Capture the cell that displays the provided text and extract its [x, y] central coordinate. 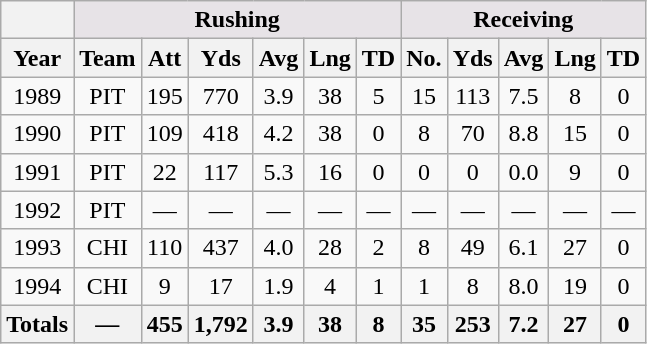
28 [330, 248]
1992 [38, 210]
455 [164, 324]
418 [220, 134]
17 [220, 286]
1.9 [278, 286]
253 [472, 324]
49 [472, 248]
Team [108, 58]
2 [378, 248]
22 [164, 172]
Att [164, 58]
1989 [38, 96]
16 [330, 172]
19 [575, 286]
113 [472, 96]
770 [220, 96]
5 [378, 96]
No. [424, 58]
1991 [38, 172]
Rushing [238, 20]
110 [164, 248]
8.0 [524, 286]
117 [220, 172]
7.2 [524, 324]
Year [38, 58]
437 [220, 248]
195 [164, 96]
1994 [38, 286]
8.8 [524, 134]
1990 [38, 134]
4.0 [278, 248]
1,792 [220, 324]
7.5 [524, 96]
109 [164, 134]
5.3 [278, 172]
70 [472, 134]
6.1 [524, 248]
1993 [38, 248]
35 [424, 324]
4 [330, 286]
Totals [38, 324]
4.2 [278, 134]
Receiving [524, 20]
0.0 [524, 172]
